Search for the cell housing the specified text and yield its (x, y) center coordinate. 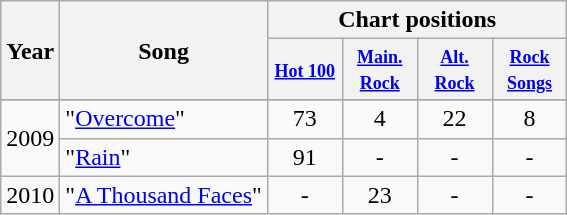
Year (30, 50)
Rock Songs (530, 70)
2009 (30, 138)
2010 (30, 195)
"A Thousand Faces" (164, 195)
Song (164, 50)
Chart positions (417, 20)
8 (530, 119)
"Overcome" (164, 119)
4 (380, 119)
22 (454, 119)
Hot 100 (304, 70)
Alt. Rock (454, 70)
91 (304, 157)
23 (380, 195)
Main. Rock (380, 70)
"Rain" (164, 157)
73 (304, 119)
